Capture the cell that displays the provided text and extract its [x, y] central coordinate. 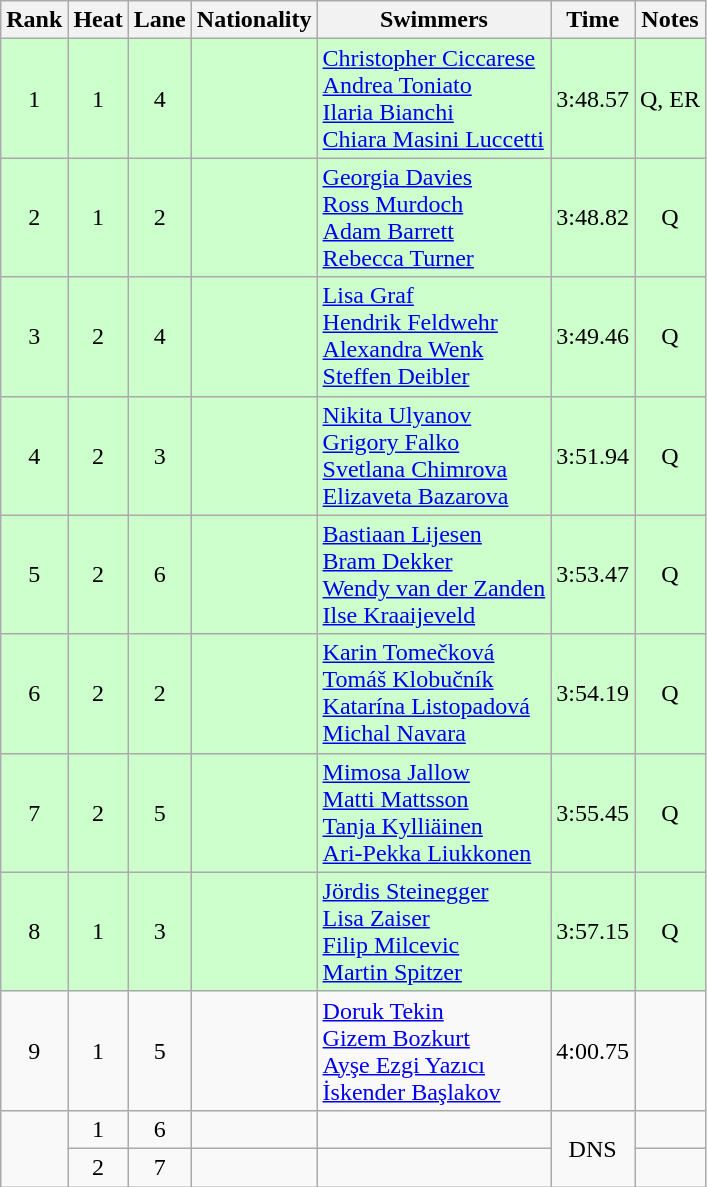
3:57.15 [593, 932]
Lane [160, 20]
Christopher CiccareseAndrea ToniatoIlaria BianchiChiara Masini Luccetti [434, 98]
Nationality [254, 20]
3:53.47 [593, 574]
3:48.57 [593, 98]
3:55.45 [593, 812]
3:51.94 [593, 456]
Mimosa JallowMatti MattssonTanja KylliäinenAri-Pekka Liukkonen [434, 812]
Rank [34, 20]
9 [34, 1050]
3:54.19 [593, 694]
Time [593, 20]
3:48.82 [593, 218]
Lisa GrafHendrik FeldwehrAlexandra WenkSteffen Deibler [434, 336]
Bastiaan LijesenBram DekkerWendy van der ZandenIlse Kraaijeveld [434, 574]
Q, ER [670, 98]
Notes [670, 20]
Nikita UlyanovGrigory FalkoSvetlana ChimrovaElizaveta Bazarova [434, 456]
Swimmers [434, 20]
Jördis SteineggerLisa ZaiserFilip MilcevicMartin Spitzer [434, 932]
Heat [98, 20]
Doruk TekinGizem BozkurtAyşe Ezgi Yazıcıİskender Başlakov [434, 1050]
DNS [593, 1148]
4:00.75 [593, 1050]
3:49.46 [593, 336]
8 [34, 932]
Karin TomečkováTomáš KlobučníkKatarína ListopadováMichal Navara [434, 694]
Georgia DaviesRoss MurdochAdam BarrettRebecca Turner [434, 218]
